Locate the cell with the specified text and output its [X, Y] center coordinate. 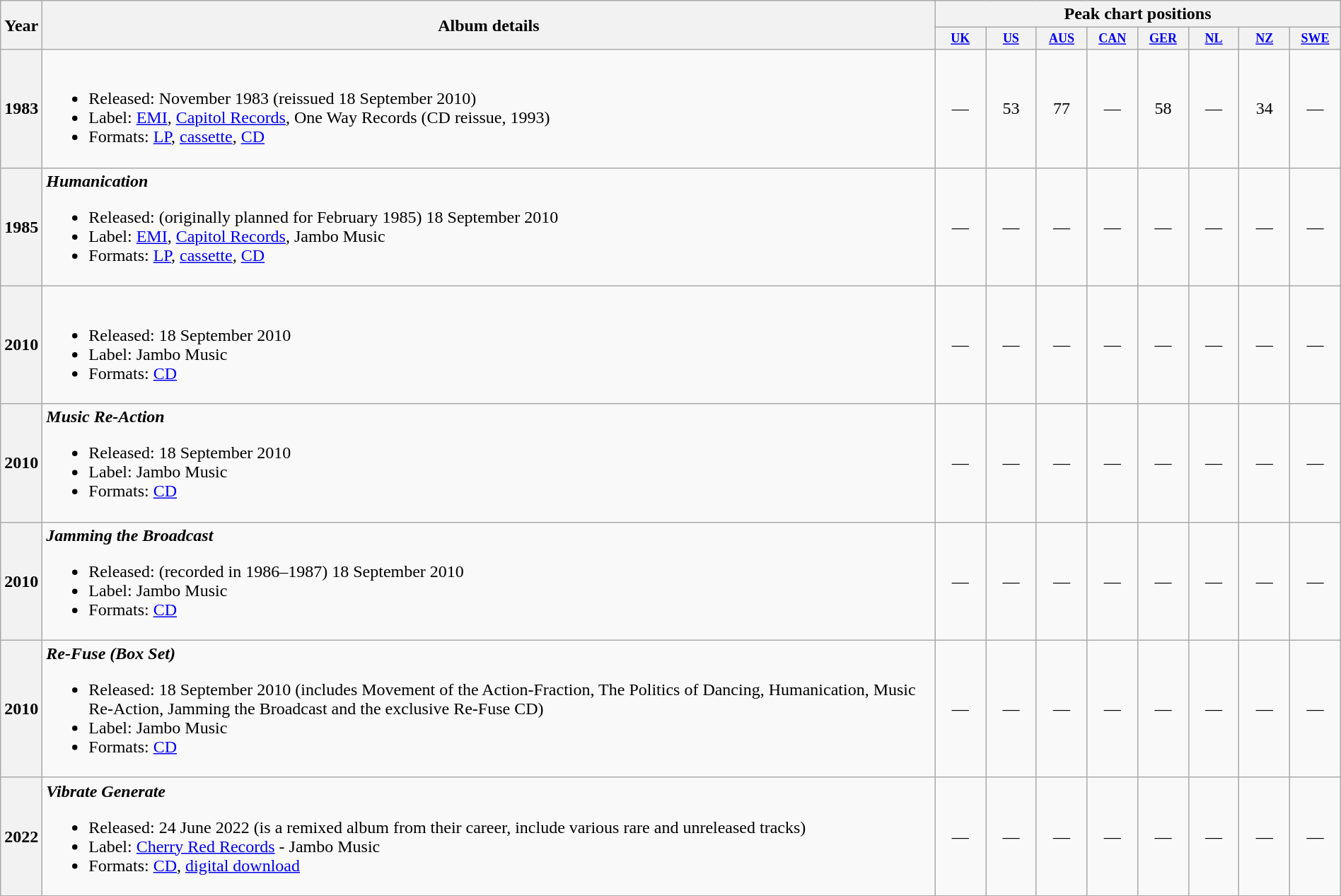
UK [960, 38]
1985 [21, 226]
Jamming the BroadcastReleased: (recorded in 1986–1987) 18 September 2010Label: Jambo MusicFormats: CD [489, 581]
AUS [1062, 38]
Peak chart positions [1137, 14]
58 [1163, 109]
SWE [1316, 38]
CAN [1113, 38]
2022 [21, 836]
NL [1214, 38]
HumanicationReleased: (originally planned for February 1985) 18 September 2010Label: EMI, Capitol Records, Jambo MusicFormats: LP, cassette, CD [489, 226]
1983 [21, 109]
53 [1011, 109]
Album details [489, 25]
34 [1265, 109]
US [1011, 38]
Music Re-ActionReleased: 18 September 2010Label: Jambo MusicFormats: CD [489, 462]
Released: 18 September 2010Label: Jambo MusicFormats: CD [489, 345]
Year [21, 25]
NZ [1265, 38]
Released: November 1983 (reissued 18 September 2010)Label: EMI, Capitol Records, One Way Records (CD reissue, 1993)Formats: LP, cassette, CD [489, 109]
GER [1163, 38]
77 [1062, 109]
